Find where the given text appears and provide that cell's center as (x, y) coordinate. 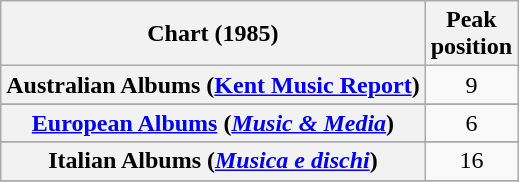
9 (471, 85)
Chart (1985) (213, 34)
European Albums (Music & Media) (213, 123)
Australian Albums (Kent Music Report) (213, 85)
16 (471, 161)
Peakposition (471, 34)
Italian Albums (Musica e dischi) (213, 161)
6 (471, 123)
